Scan for the cell matching the given text and deliver its (X, Y) coordinate at center. 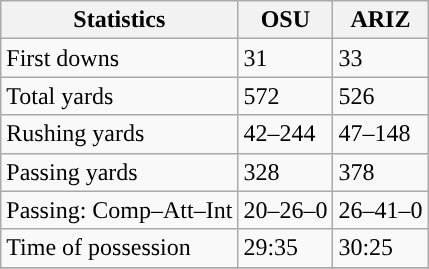
378 (380, 172)
Rushing yards (120, 134)
29:35 (286, 248)
31 (286, 58)
OSU (286, 20)
ARIZ (380, 20)
20–26–0 (286, 210)
328 (286, 172)
26–41–0 (380, 210)
Passing yards (120, 172)
Statistics (120, 20)
Total yards (120, 96)
Time of possession (120, 248)
Passing: Comp–Att–Int (120, 210)
526 (380, 96)
33 (380, 58)
42–244 (286, 134)
572 (286, 96)
30:25 (380, 248)
First downs (120, 58)
47–148 (380, 134)
